Search for the cell housing the specified text and yield its [x, y] center coordinate. 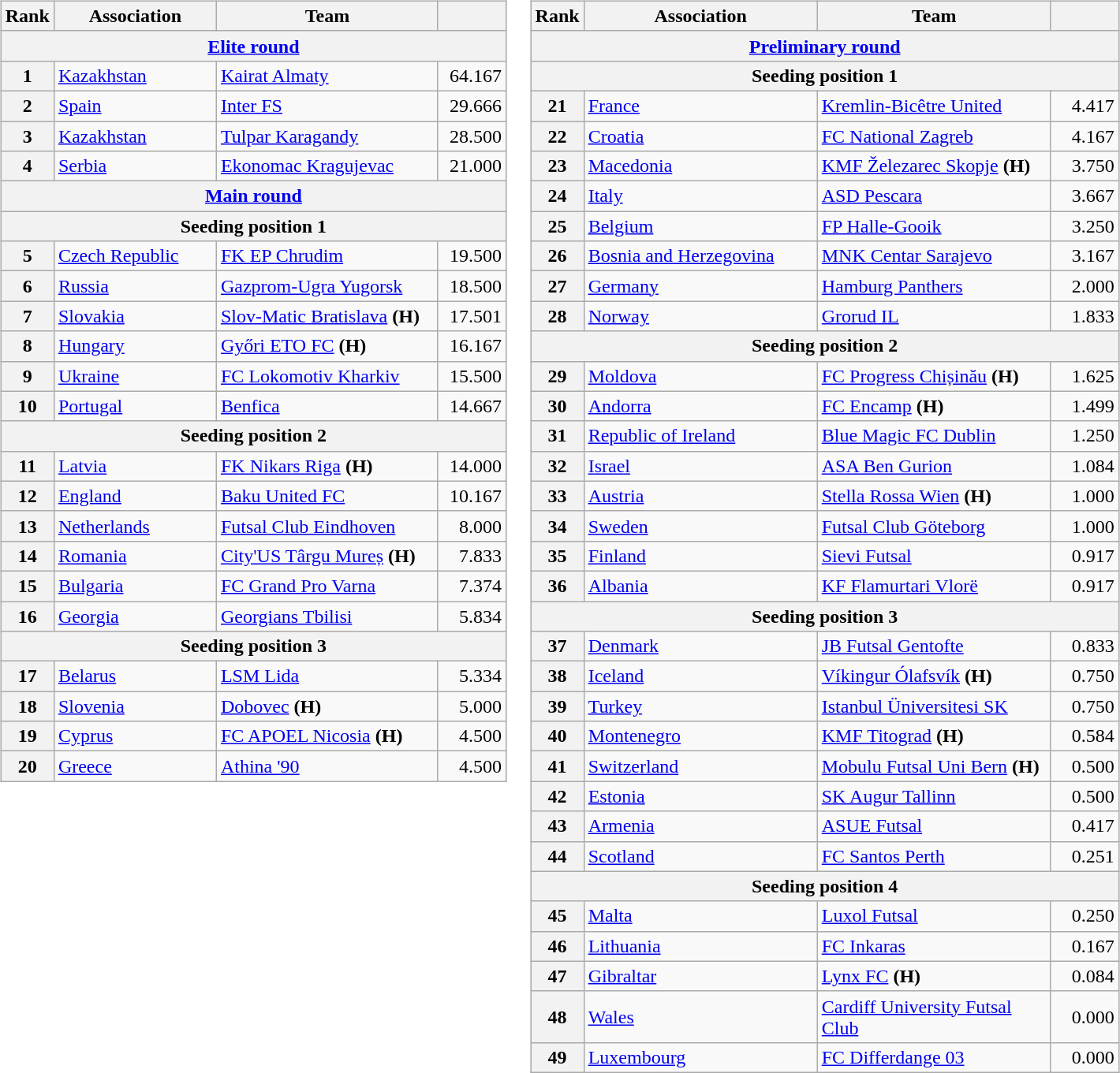
29 [557, 376]
Bosnia and Herzegovina [700, 256]
ASD Pescara [934, 196]
0.417 [1085, 826]
22 [557, 136]
43 [557, 826]
Luxol Futsal [934, 916]
Győri ETO FC (H) [327, 346]
Mobulu Futsal Uni Bern (H) [934, 766]
Futsal Club Göteborg [934, 526]
Preliminary round [825, 46]
Spain [135, 106]
Armenia [700, 826]
Slov-Matic Bratislava (H) [327, 316]
Dobovec (H) [327, 706]
44 [557, 856]
46 [557, 946]
3.250 [1085, 226]
49 [557, 1057]
Estonia [700, 796]
28 [557, 316]
47 [557, 976]
25 [557, 226]
16.167 [472, 346]
28.500 [472, 136]
3.167 [1085, 256]
1.625 [1085, 376]
Israel [700, 466]
10.167 [472, 496]
Serbia [135, 166]
1.250 [1085, 436]
Slovakia [135, 316]
Cyprus [135, 736]
23 [557, 166]
Lynx FC (H) [934, 976]
2 [27, 106]
17.501 [472, 316]
20 [27, 766]
JB Futsal Gentofte [934, 646]
Albania [700, 586]
Elite round [253, 46]
4 [27, 166]
21.000 [472, 166]
Russia [135, 286]
3.750 [1085, 166]
Turkey [700, 706]
Denmark [700, 646]
Blue Magic FC Dublin [934, 436]
England [135, 496]
FK EP Chrudim [327, 256]
Montenegro [700, 736]
Luxembourg [700, 1057]
18.500 [472, 286]
1.499 [1085, 406]
Bulgaria [135, 586]
Ukraine [135, 376]
15.500 [472, 376]
0.833 [1085, 646]
Netherlands [135, 526]
1.084 [1085, 466]
Slovenia [135, 706]
27 [557, 286]
Andorra [700, 406]
Sievi Futsal [934, 556]
KMF Železarec Skopje (H) [934, 166]
Athina '90 [327, 766]
Norway [700, 316]
11 [27, 466]
31 [557, 436]
5.334 [472, 676]
14.667 [472, 406]
FC APOEL Nicosia (H) [327, 736]
FC Encamp (H) [934, 406]
Scotland [700, 856]
Germany [700, 286]
FC Santos Perth [934, 856]
MNK Centar Sarajevo [934, 256]
FC Lokomotiv Kharkiv [327, 376]
19.500 [472, 256]
Austria [700, 496]
Wales [700, 1017]
Benfica [327, 406]
45 [557, 916]
29.666 [472, 106]
Malta [700, 916]
Ekonomac Kragujevac [327, 166]
FC Grand Pro Varna [327, 586]
36 [557, 586]
Istanbul Üniversitesi SK [934, 706]
Republic of Ireland [700, 436]
0.167 [1085, 946]
Grorud IL [934, 316]
Italy [700, 196]
FC Differdange 03 [934, 1057]
Víkingur Ólafsvík (H) [934, 676]
Stella Rossa Wien (H) [934, 496]
SK Augur Tallinn [934, 796]
0.084 [1085, 976]
8 [27, 346]
5.000 [472, 706]
Switzerland [700, 766]
4.167 [1085, 136]
Baku United FC [327, 496]
Romania [135, 556]
7 [27, 316]
3 [27, 136]
3.667 [1085, 196]
Belgium [700, 226]
41 [557, 766]
14 [27, 556]
Portugal [135, 406]
7.374 [472, 586]
ASA Ben Gurion [934, 466]
FC Progress Chișinău (H) [934, 376]
8.000 [472, 526]
Seeding position 4 [825, 886]
7.833 [472, 556]
15 [27, 586]
14.000 [472, 466]
Inter FS [327, 106]
37 [557, 646]
Sweden [700, 526]
Tulpar Karagandy [327, 136]
ASUE Futsal [934, 826]
FC National Zagreb [934, 136]
13 [27, 526]
Greece [135, 766]
Gazprom-Ugra Yugorsk [327, 286]
Georgians Tbilisi [327, 616]
Croatia [700, 136]
0.250 [1085, 916]
21 [557, 106]
6 [27, 286]
Gibraltar [700, 976]
34 [557, 526]
12 [27, 496]
Macedonia [700, 166]
39 [557, 706]
Hungary [135, 346]
26 [557, 256]
30 [557, 406]
32 [557, 466]
19 [27, 736]
Lithuania [700, 946]
Moldova [700, 376]
38 [557, 676]
0.251 [1085, 856]
Finland [700, 556]
Belarus [135, 676]
33 [557, 496]
KMF Titograd (H) [934, 736]
40 [557, 736]
1 [27, 76]
64.167 [472, 76]
City'US Târgu Mureș (H) [327, 556]
48 [557, 1017]
Hamburg Panthers [934, 286]
Cardiff University Futsal Club [934, 1017]
18 [27, 706]
24 [557, 196]
Kremlin-Bicêtre United [934, 106]
Main round [253, 196]
9 [27, 376]
4.417 [1085, 106]
0.584 [1085, 736]
France [700, 106]
17 [27, 676]
1.833 [1085, 316]
2.000 [1085, 286]
16 [27, 616]
35 [557, 556]
Georgia [135, 616]
FK Nikars Riga (H) [327, 466]
FC Inkaras [934, 946]
42 [557, 796]
FP Halle-Gooik [934, 226]
Kairat Almaty [327, 76]
5 [27, 256]
LSM Lida [327, 676]
Iceland [700, 676]
10 [27, 406]
Futsal Club Eindhoven [327, 526]
KF Flamurtari Vlorë [934, 586]
Latvia [135, 466]
Czech Republic [135, 256]
5.834 [472, 616]
